Find where the given text appears and provide that cell's center as [X, Y] coordinate. 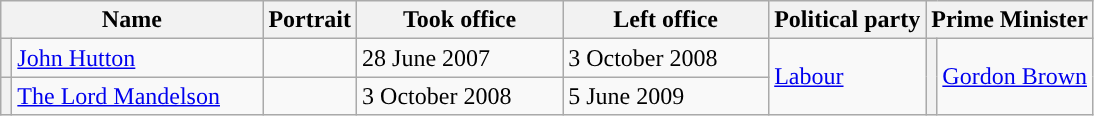
Gordon Brown [1016, 77]
Took office [460, 20]
Labour [848, 77]
28 June 2007 [460, 58]
Portrait [310, 20]
Left office [666, 20]
The Lord Mandelson [138, 96]
John Hutton [138, 58]
5 June 2009 [666, 96]
Prime Minister [1010, 20]
Name [132, 20]
Political party [848, 20]
